Locate the cell with the specified text and output its [X, Y] center coordinate. 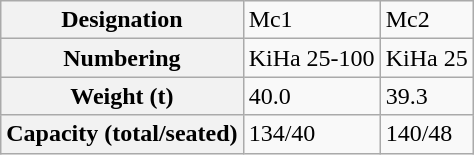
Designation [122, 20]
KiHa 25 [426, 58]
KiHa 25-100 [312, 58]
140/48 [426, 134]
Mc2 [426, 20]
40.0 [312, 96]
Numbering [122, 58]
Capacity (total/seated) [122, 134]
39.3 [426, 96]
Weight (t) [122, 96]
134/40 [312, 134]
Mc1 [312, 20]
